Return (X, Y) of the center of cell containing provided text 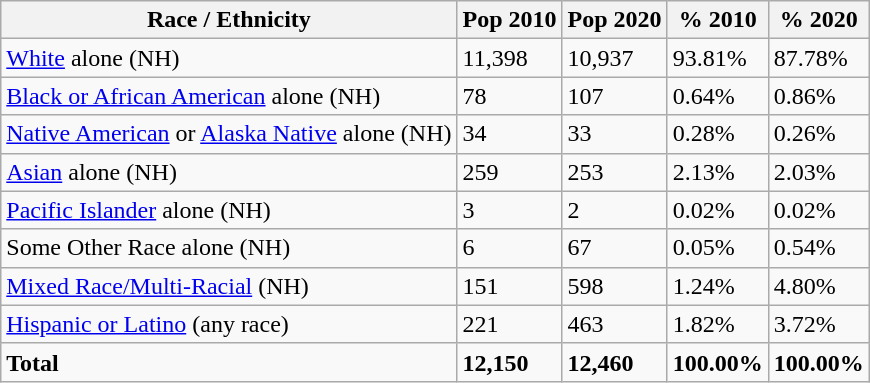
Some Other Race alone (NH) (229, 248)
6 (510, 248)
0.64% (718, 96)
Pop 2020 (614, 20)
Total (229, 362)
93.81% (718, 58)
1.82% (718, 324)
34 (510, 134)
1.24% (718, 286)
Asian alone (NH) (229, 172)
11,398 (510, 58)
12,460 (614, 362)
0.26% (818, 134)
151 (510, 286)
% 2020 (818, 20)
2 (614, 210)
3.72% (818, 324)
0.86% (818, 96)
2.03% (818, 172)
67 (614, 248)
0.05% (718, 248)
3 (510, 210)
White alone (NH) (229, 58)
107 (614, 96)
87.78% (818, 58)
463 (614, 324)
33 (614, 134)
78 (510, 96)
253 (614, 172)
Mixed Race/Multi-Racial (NH) (229, 286)
0.54% (818, 248)
12,150 (510, 362)
% 2010 (718, 20)
10,937 (614, 58)
Black or African American alone (NH) (229, 96)
598 (614, 286)
Native American or Alaska Native alone (NH) (229, 134)
0.28% (718, 134)
Pop 2010 (510, 20)
Race / Ethnicity (229, 20)
Pacific Islander alone (NH) (229, 210)
Hispanic or Latino (any race) (229, 324)
2.13% (718, 172)
4.80% (818, 286)
221 (510, 324)
259 (510, 172)
